Locate the cell with the specified text and output its (X, Y) center coordinate. 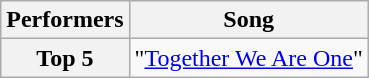
Song (248, 20)
Performers (65, 20)
"Together We Are One" (248, 58)
Top 5 (65, 58)
